Locate the cell with the specified text and output its (x, y) center coordinate. 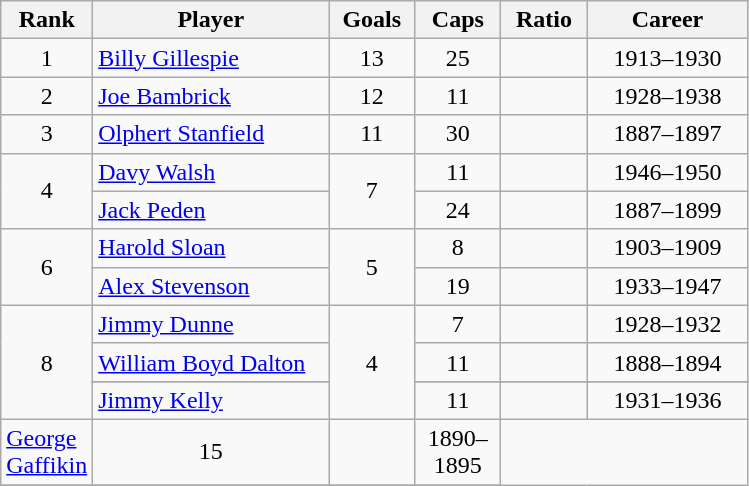
5 (372, 267)
15 (211, 452)
Jimmy Kelly (211, 400)
Billy Gillespie (211, 58)
19 (458, 286)
30 (458, 134)
George Gaffikin (47, 452)
2 (47, 96)
1 (47, 58)
Davy Walsh (211, 172)
Harold Sloan (211, 248)
1946–1950 (668, 172)
1890–1895 (458, 452)
Olphert Stanfield (211, 134)
6 (47, 267)
Joe Bambrick (211, 96)
William Boyd Dalton (211, 362)
1888–1894 (668, 362)
1933–1947 (668, 286)
1913–1930 (668, 58)
Player (211, 20)
12 (372, 96)
Ratio (544, 20)
13 (372, 58)
1931–1936 (668, 400)
Caps (458, 20)
25 (458, 58)
Jimmy Dunne (211, 324)
Career (668, 20)
Alex Stevenson (211, 286)
Goals (372, 20)
24 (458, 210)
1928–1932 (668, 324)
1903–1909 (668, 248)
1928–1938 (668, 96)
3 (47, 134)
1887–1899 (668, 210)
1887–1897 (668, 134)
Jack Peden (211, 210)
Rank (47, 20)
